Search for the cell housing the specified text and yield its [X, Y] center coordinate. 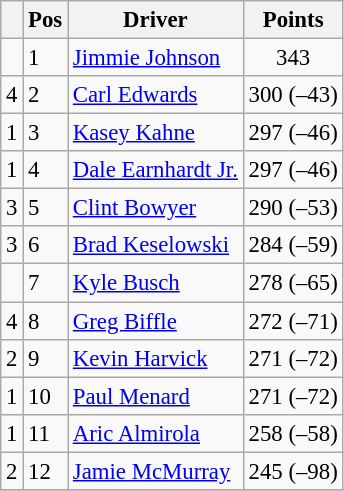
284 (–59) [293, 245]
Pos [46, 20]
Points [293, 20]
10 [46, 396]
343 [293, 58]
7 [46, 283]
278 (–65) [293, 283]
9 [46, 358]
Paul Menard [156, 396]
Brad Keselowski [156, 245]
300 (–43) [293, 95]
Dale Earnhardt Jr. [156, 170]
12 [46, 471]
290 (–53) [293, 208]
Aric Almirola [156, 433]
Carl Edwards [156, 95]
Kasey Kahne [156, 133]
Jimmie Johnson [156, 58]
272 (–71) [293, 321]
Kevin Harvick [156, 358]
258 (–58) [293, 433]
Clint Bowyer [156, 208]
Driver [156, 20]
Greg Biffle [156, 321]
11 [46, 433]
245 (–98) [293, 471]
5 [46, 208]
Jamie McMurray [156, 471]
Kyle Busch [156, 283]
6 [46, 245]
8 [46, 321]
